Output the [x, y] coordinate of the center of the cell containing the given text.  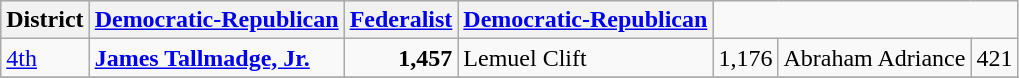
Abraham Adriance [874, 58]
Lemuel Clift [586, 58]
District [45, 20]
James Tallmadge, Jr. [216, 58]
Federalist [401, 20]
1,457 [401, 58]
4th [45, 58]
1,176 [746, 58]
421 [994, 58]
